Find where the given text appears and provide that cell's center as [x, y] coordinate. 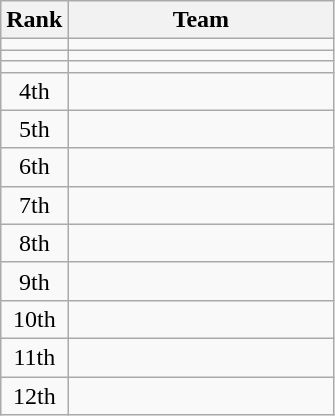
12th [34, 395]
7th [34, 205]
8th [34, 243]
4th [34, 91]
5th [34, 129]
6th [34, 167]
11th [34, 357]
Team [201, 20]
9th [34, 281]
Rank [34, 20]
10th [34, 319]
